From the cell containing the given text, extract its center point as [x, y] coordinate. 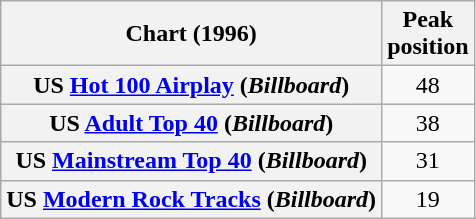
Peakposition [428, 34]
48 [428, 85]
31 [428, 161]
US Modern Rock Tracks (Billboard) [192, 199]
US Adult Top 40 (Billboard) [192, 123]
38 [428, 123]
US Hot 100 Airplay (Billboard) [192, 85]
US Mainstream Top 40 (Billboard) [192, 161]
Chart (1996) [192, 34]
19 [428, 199]
